Detect which cell encompasses the target text, then output its [x, y] center coordinate. 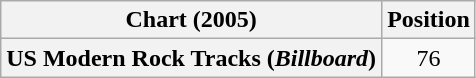
Chart (2005) [192, 20]
76 [429, 58]
Position [429, 20]
US Modern Rock Tracks (Billboard) [192, 58]
